Determine the [x, y] coordinate at the center of the cell enclosing the given text.  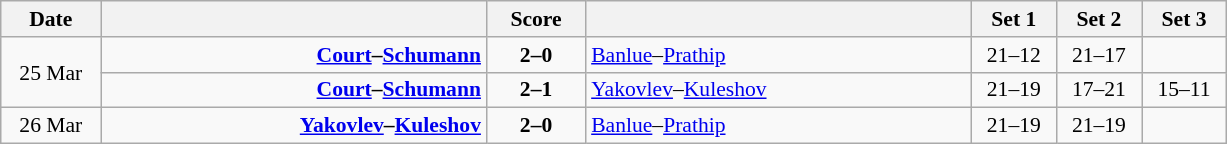
25 Mar [51, 72]
21–17 [1098, 55]
26 Mar [51, 126]
Date [51, 19]
Score [536, 19]
17–21 [1098, 90]
Set 2 [1098, 19]
21–12 [1014, 55]
Set 1 [1014, 19]
Set 3 [1184, 19]
15–11 [1184, 90]
2–1 [536, 90]
